Pinpoint the cell where the given text exists, returning its (X, Y) midpoint coordinate. 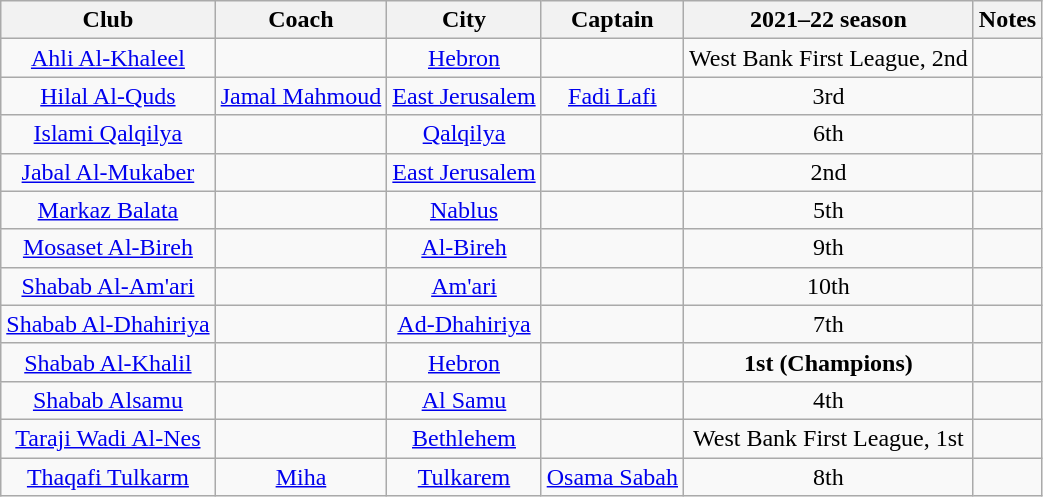
Taraji Wadi Al-Nes (108, 438)
6th (829, 134)
Shabab Al-Khalil (108, 362)
Tulkarem (464, 477)
Jamal Mahmoud (301, 96)
Coach (301, 20)
5th (829, 210)
Miha (301, 477)
7th (829, 324)
Hilal Al-Quds (108, 96)
Islami Qalqilya (108, 134)
Al Samu (464, 400)
Ad-Dhahiriya (464, 324)
Shabab Al-Dhahiriya (108, 324)
9th (829, 248)
City (464, 20)
Shabab Al-Am'ari (108, 286)
4th (829, 400)
West Bank First League, 1st (829, 438)
Mosaset Al-Bireh (108, 248)
2nd (829, 172)
10th (829, 286)
2021–22 season (829, 20)
1st (Champions) (829, 362)
Markaz Balata (108, 210)
Ahli Al-Khaleel (108, 58)
Bethlehem (464, 438)
Notes (1007, 20)
Osama Sabah (612, 477)
Nablus (464, 210)
Shabab Alsamu (108, 400)
Captain (612, 20)
Al-Bireh (464, 248)
3rd (829, 96)
Am'ari (464, 286)
Jabal Al-Mukaber (108, 172)
West Bank First League, 2nd (829, 58)
Club (108, 20)
Thaqafi Tulkarm (108, 477)
Fadi Lafi (612, 96)
8th (829, 477)
Qalqilya (464, 134)
